Return the (X, Y) coordinate for the center point of the cell that contains the specified text.  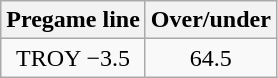
Pregame line (74, 20)
TROY −3.5 (74, 58)
64.5 (210, 58)
Over/under (210, 20)
